Return (X, Y) of the center of cell containing provided text 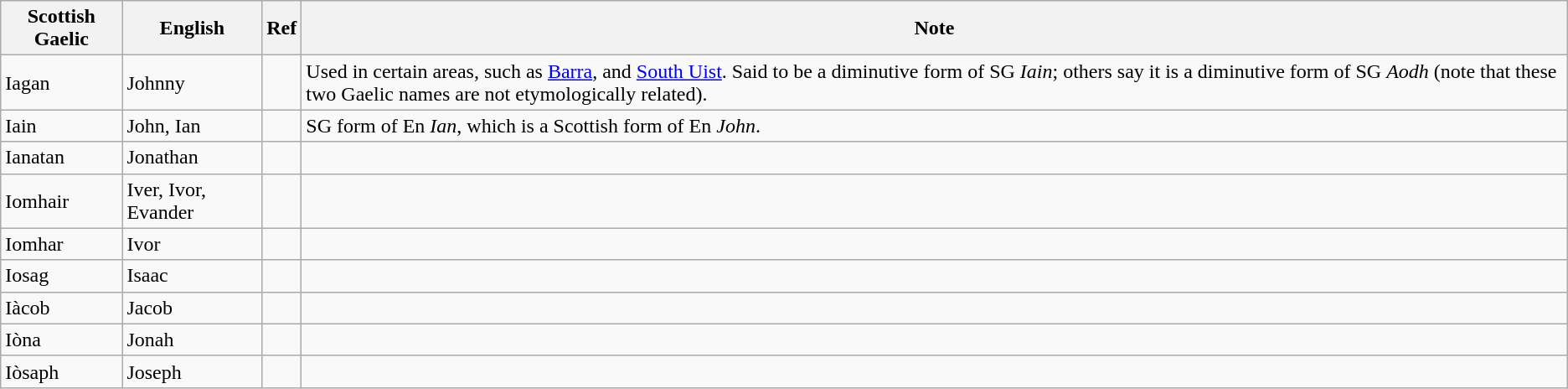
Iosag (62, 276)
Iàcob (62, 308)
Iagan (62, 82)
Iain (62, 126)
Iomhar (62, 244)
Scottish Gaelic (62, 29)
Jacob (193, 308)
Iver, Ivor, Evander (193, 201)
Ianatan (62, 158)
Jonah (193, 340)
SG form of En Ian, which is a Scottish form of En John. (935, 126)
Iòna (62, 340)
English (193, 29)
John, Ian (193, 126)
Isaac (193, 276)
Jonathan (193, 158)
Note (935, 29)
Johnny (193, 82)
Ivor (193, 244)
Joseph (193, 371)
Iòsaph (62, 371)
Iomhair (62, 201)
Ref (281, 29)
